From the cell containing the given text, extract its center point as [X, Y] coordinate. 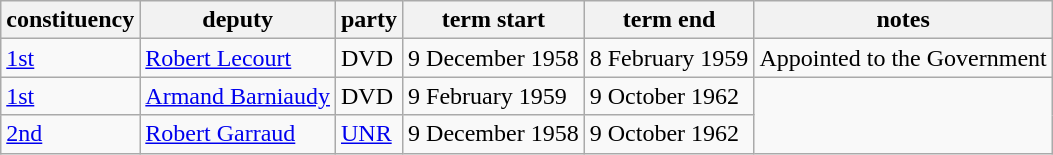
9 February 1959 [494, 96]
term end [669, 20]
deputy [238, 20]
8 February 1959 [669, 58]
notes [903, 20]
Armand Barniaudy [238, 96]
2nd [70, 134]
UNR [368, 134]
constituency [70, 20]
party [368, 20]
Appointed to the Government [903, 58]
Robert Lecourt [238, 58]
term start [494, 20]
Robert Garraud [238, 134]
